Detect which cell encompasses the target text, then output its (X, Y) center coordinate. 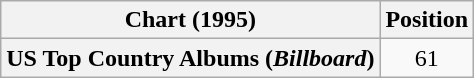
US Top Country Albums (Billboard) (190, 58)
Chart (1995) (190, 20)
61 (427, 58)
Position (427, 20)
